Extract the (X, Y) coordinate from the center of the cell holding the provided text.  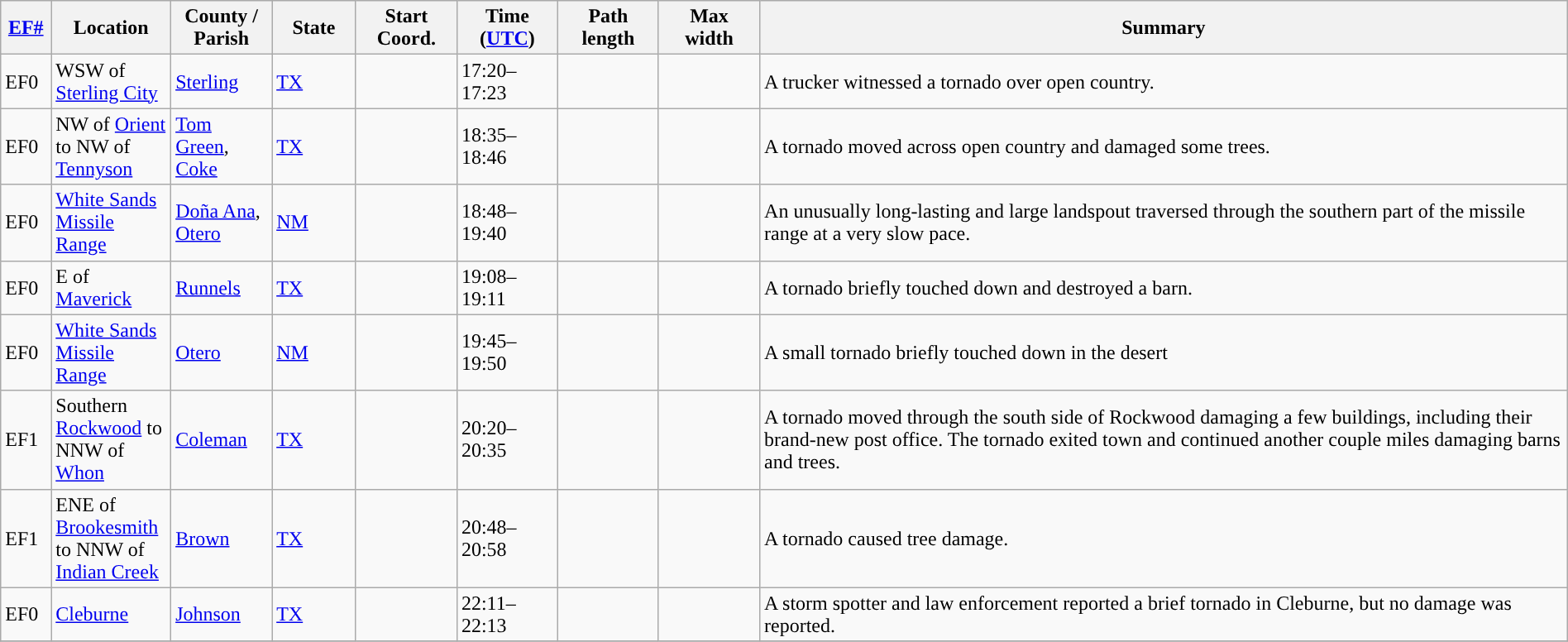
A tornado moved across open country and damaged some trees. (1164, 146)
22:11–22:13 (507, 614)
A tornado caused tree damage. (1164, 538)
20:48–20:58 (507, 538)
18:35–18:46 (507, 146)
Cleburne (111, 614)
State (314, 28)
20:20–20:35 (507, 440)
EF# (26, 28)
Time (UTC) (507, 28)
Max width (709, 28)
Sterling (222, 81)
Location (111, 28)
Otero (222, 352)
WSW of Sterling City (111, 81)
Runnels (222, 288)
Doña Ana, Otero (222, 223)
17:20–17:23 (507, 81)
19:45–19:50 (507, 352)
Summary (1164, 28)
Path length (608, 28)
Johnson (222, 614)
A storm spotter and law enforcement reported a brief tornado in Cleburne, but no damage was reported. (1164, 614)
A small tornado briefly touched down in the desert (1164, 352)
Tom Green, Coke (222, 146)
Southern Rockwood to NNW of Whon (111, 440)
Coleman (222, 440)
E of Maverick (111, 288)
A tornado briefly touched down and destroyed a barn. (1164, 288)
An unusually long-lasting and large landspout traversed through the southern part of the missile range at a very slow pace. (1164, 223)
Brown (222, 538)
County / Parish (222, 28)
18:48–19:40 (507, 223)
A trucker witnessed a tornado over open country. (1164, 81)
Start Coord. (406, 28)
NW of Orient to NW of Tennyson (111, 146)
19:08–19:11 (507, 288)
ENE of Brookesmith to NNW of Indian Creek (111, 538)
